Identify which cell holds the provided text, then report its [X, Y] central coordinate. 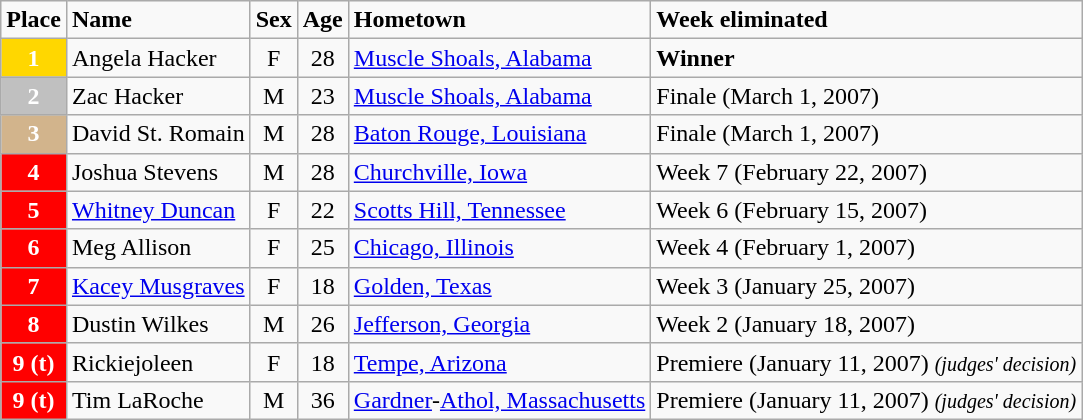
Whitney Duncan [158, 210]
Zac Hacker [158, 96]
Age [322, 20]
Week 6 (February 15, 2007) [866, 210]
Tempe, Arizona [500, 362]
Week eliminated [866, 20]
36 [322, 400]
23 [322, 96]
26 [322, 324]
8 [34, 324]
Joshua Stevens [158, 172]
Winner [866, 58]
Chicago, Illinois [500, 248]
2 [34, 96]
Place [34, 20]
22 [322, 210]
7 [34, 286]
Dustin Wilkes [158, 324]
Angela Hacker [158, 58]
Baton Rouge, Louisiana [500, 134]
Rickiejoleen [158, 362]
Name [158, 20]
Meg Allison [158, 248]
5 [34, 210]
Gardner-Athol, Massachusetts [500, 400]
25 [322, 248]
Scotts Hill, Tennessee [500, 210]
4 [34, 172]
Churchville, Iowa [500, 172]
3 [34, 134]
Jefferson, Georgia [500, 324]
Hometown [500, 20]
Kacey Musgraves [158, 286]
Week 4 (February 1, 2007) [866, 248]
Week 7 (February 22, 2007) [866, 172]
1 [34, 58]
Golden, Texas [500, 286]
Week 3 (January 25, 2007) [866, 286]
6 [34, 248]
Week 2 (January 18, 2007) [866, 324]
Sex [274, 20]
David St. Romain [158, 134]
Tim LaRoche [158, 400]
